Return (X, Y) of the center of cell containing provided text 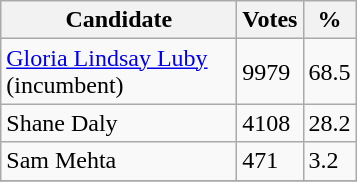
Gloria Lindsay Luby (incumbent) (119, 72)
3.2 (330, 161)
Candidate (119, 20)
Sam Mehta (119, 161)
Shane Daly (119, 123)
471 (270, 161)
28.2 (330, 123)
Votes (270, 20)
4108 (270, 123)
9979 (270, 72)
68.5 (330, 72)
% (330, 20)
